Return the (X, Y) coordinate for the center point of the cell that contains the specified text.  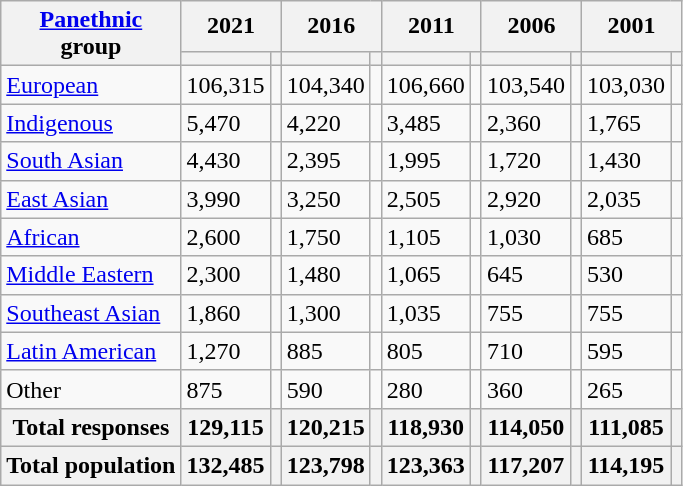
123,363 (426, 465)
1,105 (426, 237)
120,215 (326, 427)
3,485 (426, 123)
Panethnicgroup (91, 34)
South Asian (91, 161)
114,050 (526, 427)
1,750 (326, 237)
118,930 (426, 427)
Southeast Asian (91, 313)
1,035 (426, 313)
2006 (531, 26)
4,220 (326, 123)
360 (526, 389)
1,765 (626, 123)
East Asian (91, 199)
530 (626, 275)
117,207 (526, 465)
1,430 (626, 161)
1,065 (426, 275)
4,430 (226, 161)
Indigenous (91, 123)
3,990 (226, 199)
2016 (331, 26)
710 (526, 351)
111,085 (626, 427)
132,485 (226, 465)
Latin American (91, 351)
African (91, 237)
2021 (231, 26)
5,470 (226, 123)
1,480 (326, 275)
3,250 (326, 199)
1,270 (226, 351)
129,115 (226, 427)
875 (226, 389)
2,505 (426, 199)
2,360 (526, 123)
885 (326, 351)
1,860 (226, 313)
1,300 (326, 313)
1,720 (526, 161)
2,300 (226, 275)
805 (426, 351)
2,035 (626, 199)
European (91, 85)
1,030 (526, 237)
Middle Eastern (91, 275)
265 (626, 389)
1,995 (426, 161)
103,030 (626, 85)
Other (91, 389)
106,315 (226, 85)
645 (526, 275)
685 (626, 237)
114,195 (626, 465)
2001 (632, 26)
104,340 (326, 85)
2,920 (526, 199)
123,798 (326, 465)
103,540 (526, 85)
Total population (91, 465)
106,660 (426, 85)
595 (626, 351)
2011 (431, 26)
2,395 (326, 161)
2,600 (226, 237)
280 (426, 389)
Total responses (91, 427)
590 (326, 389)
